Search for the cell housing the specified text and yield its (x, y) center coordinate. 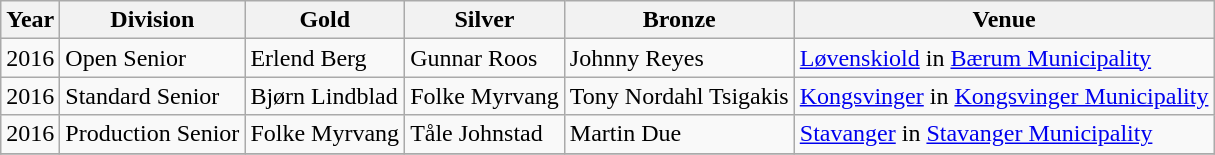
Venue (1004, 20)
Kongsvinger in Kongsvinger Municipality (1004, 96)
Silver (485, 20)
Open Senior (152, 58)
Løvenskiold in Bærum Municipality (1004, 58)
Standard Senior (152, 96)
Bjørn Lindblad (325, 96)
Johnny Reyes (679, 58)
Tåle Johnstad (485, 134)
Martin Due (679, 134)
Tony Nordahl Tsigakis (679, 96)
Division (152, 20)
Bronze (679, 20)
Stavanger in Stavanger Municipality (1004, 134)
Gunnar Roos (485, 58)
Erlend Berg (325, 58)
Gold (325, 20)
Production Senior (152, 134)
Year (30, 20)
